Return [x, y] of the center of cell containing provided text 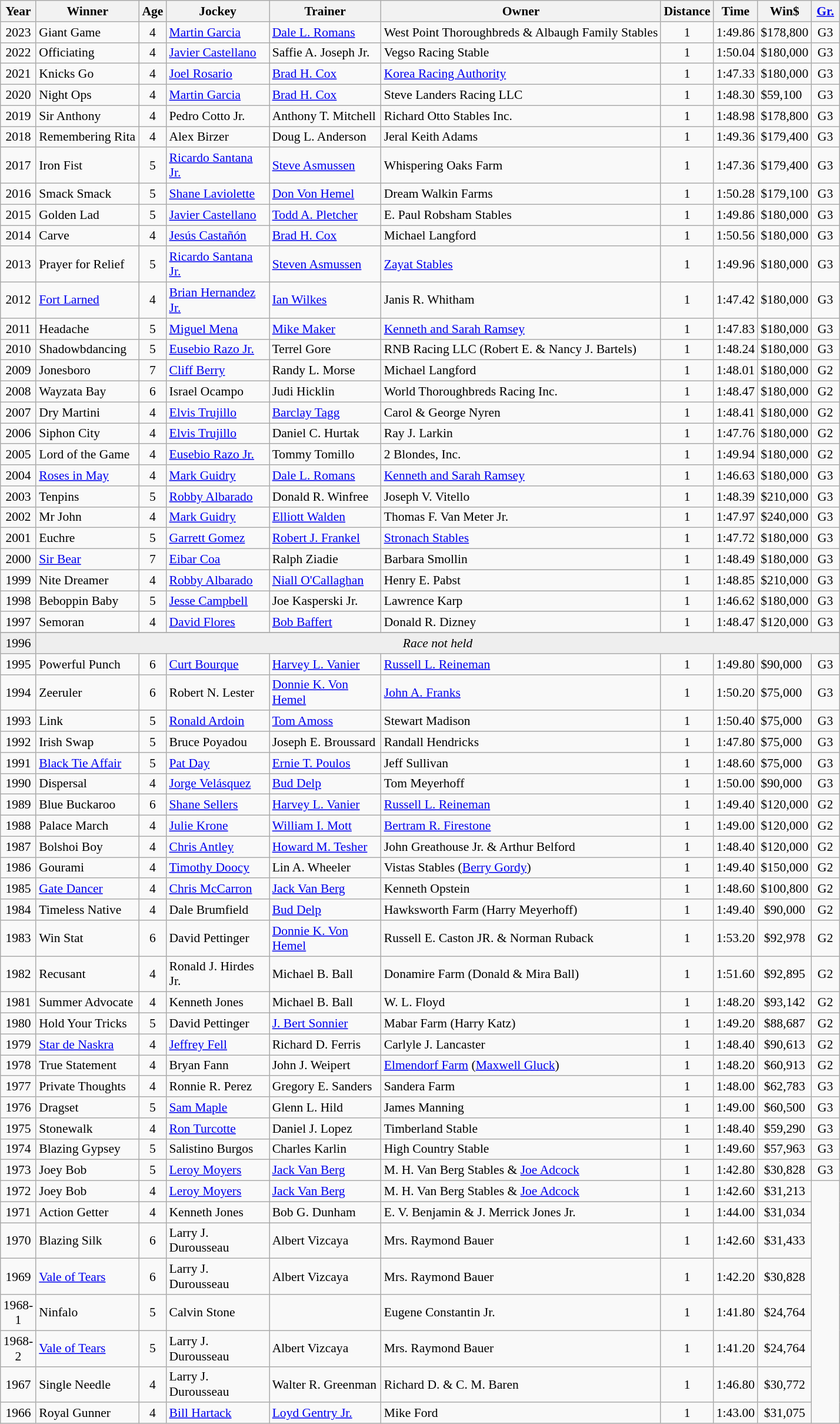
1968-2 [18, 1349]
William I. Mott [325, 826]
$179,100 [785, 194]
1974 [18, 1149]
Sir Bear [87, 560]
Henry E. Pabst [521, 580]
Win$ [785, 11]
1:46.80 [735, 1384]
John A. Franks [521, 692]
2022 [18, 53]
$92,978 [785, 938]
David Flores [218, 623]
Carlyle J. Lancaster [521, 1044]
Ninfalo [87, 1312]
$92,895 [785, 974]
Donald R. Winfree [325, 497]
2001 [18, 538]
Gr. [825, 11]
Steve Asmussen [325, 166]
2010 [18, 350]
1:48.01 [735, 371]
Summer Advocate [87, 1003]
Private Thoughts [87, 1087]
1968-1 [18, 1312]
Garrett Gomez [218, 538]
$100,800 [785, 889]
High Country Stable [521, 1149]
Pat Day [218, 763]
2002 [18, 517]
Sam Maple [218, 1107]
Bob G. Dunham [325, 1212]
1984 [18, 910]
2023 [18, 32]
1993 [18, 721]
1:47.72 [735, 538]
1:49.60 [735, 1149]
Hold Your Tricks [87, 1024]
1990 [18, 784]
Stewart Madison [521, 721]
1986 [18, 868]
1969 [18, 1277]
Giant Game [87, 32]
Donamire Farm (Donald & Mira Ball) [521, 974]
Sir Anthony [87, 116]
Sandera Farm [521, 1087]
Ronnie R. Perez [218, 1087]
1:43.00 [735, 1413]
2006 [18, 434]
1995 [18, 664]
2020 [18, 95]
Randy L. Morse [325, 371]
John Greathouse Jr. & Arthur Belford [521, 847]
Judi Hicklin [325, 392]
Prayer for Relief [87, 265]
Dream Walkin Farms [521, 194]
1:46.62 [735, 601]
Jesús Castañón [218, 236]
Jeffrey Fell [218, 1044]
Time [735, 11]
2013 [18, 265]
Mr John [87, 517]
Owner [521, 11]
Timberland Stable [521, 1129]
Elliott Walden [325, 517]
Janis R. Whitham [521, 300]
Tom Meyerhoff [521, 784]
Stonewalk [87, 1129]
1982 [18, 974]
Whispering Oaks Farm [521, 166]
Tommy Tomillo [325, 455]
Bolshoi Boy [87, 847]
2007 [18, 412]
Richard Otto Stables Inc. [521, 116]
1978 [18, 1066]
Steve Landers Racing LLC [521, 95]
$57,963 [785, 1149]
Thomas F. Van Meter Jr. [521, 517]
Jesse Campbell [218, 601]
1997 [18, 623]
Saffie A. Joseph Jr. [325, 53]
2014 [18, 236]
E. Paul Robsham Stables [521, 215]
Joel Rosario [218, 74]
Jonesboro [87, 371]
Bruce Poyadou [218, 742]
Barbara Smollin [521, 560]
1:50.56 [735, 236]
2004 [18, 475]
1976 [18, 1107]
Korea Racing Authority [521, 74]
1:50.20 [735, 692]
Calvin Stone [218, 1312]
1999 [18, 580]
1994 [18, 692]
Daniel J. Lopez [325, 1129]
1:48.85 [735, 580]
Race not held [438, 643]
1:48.98 [735, 116]
1:47.33 [735, 74]
$30,772 [785, 1384]
1:48.24 [735, 350]
Joseph V. Vitello [521, 497]
1:51.60 [735, 974]
Lawrence Karp [521, 601]
Curt Bourque [218, 664]
1967 [18, 1384]
Bryan Fann [218, 1066]
Fort Larned [87, 300]
1970 [18, 1240]
Shadowbdancing [87, 350]
Jorge Velásquez [218, 784]
Headache [87, 329]
Night Ops [87, 95]
Vistas Stables (Berry Gordy) [521, 868]
$150,000 [785, 868]
Steven Asmussen [325, 265]
2000 [18, 560]
1972 [18, 1192]
Richard D. & C. M. Baren [521, 1384]
1:48.39 [735, 497]
Winner [87, 11]
2005 [18, 455]
1:41.20 [735, 1349]
Bob Baffert [325, 623]
1:49.36 [735, 137]
Remembering Rita [87, 137]
1:49.96 [735, 265]
$31,433 [785, 1240]
Dispersal [87, 784]
1985 [18, 889]
1:47.83 [735, 329]
1998 [18, 601]
Chris McCarron [218, 889]
Ralph Ziadie [325, 560]
Israel Ocampo [218, 392]
Ron Turcotte [218, 1129]
Ronald J. Hirdes Jr. [218, 974]
Stronach Stables [521, 538]
Mike Ford [521, 1413]
Brian Hernandez Jr. [218, 300]
Star de Naskra [87, 1044]
Blue Buckaroo [87, 805]
Doug L. Anderson [325, 137]
Powerful Punch [87, 664]
Single Needle [87, 1384]
Julie Krone [218, 826]
1975 [18, 1129]
Carve [87, 236]
1983 [18, 938]
1:47.80 [735, 742]
Action Getter [87, 1212]
Tenpins [87, 497]
$31,034 [785, 1212]
Year [18, 11]
2003 [18, 497]
Officiating [87, 53]
Shane Laviolette [218, 194]
$59,290 [785, 1129]
Joseph E. Broussard [325, 742]
Niall O'Callaghan [325, 580]
Dragset [87, 1107]
Ray J. Larkin [521, 434]
1988 [18, 826]
1:47.97 [735, 517]
$88,687 [785, 1024]
Bertram R. Firestone [521, 826]
Walter R. Greenman [325, 1384]
1979 [18, 1044]
1:50.28 [735, 194]
Siphon City [87, 434]
Dale Brumfield [218, 910]
Tom Amoss [325, 721]
Roses in May [87, 475]
Vegso Racing Stable [521, 53]
Eugene Constantin Jr. [521, 1312]
1:42.20 [735, 1277]
2012 [18, 300]
Anthony T. Mitchell [325, 116]
Jeff Sullivan [521, 763]
Age [152, 11]
2017 [18, 166]
E. V. Benjamin & J. Merrick Jones Jr. [521, 1212]
World Thoroughbreds Racing Inc. [521, 392]
1:49.20 [735, 1024]
Cliff Berry [218, 371]
Loyd Gentry Jr. [325, 1413]
Palace March [87, 826]
James Manning [521, 1107]
Russell E. Caston JR. & Norman Ruback [521, 938]
Gate Dancer [87, 889]
Recusant [87, 974]
1:46.63 [735, 475]
2019 [18, 116]
Eibar Coa [218, 560]
Daniel C. Hurtak [325, 434]
Glenn L. Hild [325, 1107]
Bill Hartack [218, 1413]
Randall Hendricks [521, 742]
Jeral Keith Adams [521, 137]
1992 [18, 742]
RNB Racing LLC (Robert E. & Nancy J. Bartels) [521, 350]
1971 [18, 1212]
2 Blondes, Inc. [521, 455]
Zayat Stables [521, 265]
Ernie T. Poulos [325, 763]
Blazing Silk [87, 1240]
Black Tie Affair [87, 763]
$31,075 [785, 1413]
1:50.00 [735, 784]
1991 [18, 763]
Trainer [325, 11]
Shane Sellers [218, 805]
Mike Maker [325, 329]
$62,783 [785, 1087]
W. L. Floyd [521, 1003]
Beboppin Baby [87, 601]
1:47.36 [735, 166]
Joe Kasperski Jr. [325, 601]
1989 [18, 805]
$240,000 [785, 517]
Wayzata Bay [87, 392]
Richard D. Ferris [325, 1044]
$93,142 [785, 1003]
$60,500 [785, 1107]
Miguel Mena [218, 329]
$60,913 [785, 1066]
$31,213 [785, 1192]
Chris Antley [218, 847]
Lin A. Wheeler [325, 868]
1980 [18, 1024]
Kenneth Opstein [521, 889]
Salistino Burgos [218, 1149]
Blazing Gypsey [87, 1149]
1:44.00 [735, 1212]
Lord of the Game [87, 455]
Mabar Farm (Harry Katz) [521, 1024]
Smack Smack [87, 194]
Zeeruler [87, 692]
Todd A. Pletcher [325, 215]
2015 [18, 215]
2021 [18, 74]
1:49.80 [735, 664]
1:42.80 [735, 1170]
1:48.00 [735, 1087]
1:50.40 [735, 721]
1:49.94 [735, 455]
1996 [18, 643]
2009 [18, 371]
Terrel Gore [325, 350]
1966 [18, 1413]
Pedro Cotto Jr. [218, 116]
2016 [18, 194]
2011 [18, 329]
Ian Wilkes [325, 300]
Barclay Tagg [325, 412]
Timothy Doocy [218, 868]
Ronald Ardoin [218, 721]
1:50.04 [735, 53]
Charles Karlin [325, 1149]
Semoran [87, 623]
Alex Birzer [218, 137]
1:48.41 [735, 412]
Jockey [218, 11]
1977 [18, 1087]
2008 [18, 392]
Gourami [87, 868]
Robert N. Lester [218, 692]
Robert J. Frankel [325, 538]
Howard M. Tesher [325, 847]
John J. Weipert [325, 1066]
Euchre [87, 538]
Gregory E. Sanders [325, 1087]
Knicks Go [87, 74]
True Statement [87, 1066]
Elmendorf Farm (Maxwell Gluck) [521, 1066]
Carol & George Nyren [521, 412]
1:48.49 [735, 560]
Hawksworth Farm (Harry Meyerhoff) [521, 910]
Link [87, 721]
West Point Thoroughbreds & Albaugh Family Stables [521, 32]
J. Bert Sonnier [325, 1024]
Nite Dreamer [87, 580]
Golden Lad [87, 215]
1:53.20 [735, 938]
Irish Swap [87, 742]
Distance [687, 11]
Iron Fist [87, 166]
Don Von Hemel [325, 194]
2018 [18, 137]
$90,613 [785, 1044]
1:48.30 [735, 95]
1973 [18, 1170]
$59,100 [785, 95]
1:47.42 [735, 300]
Donald R. Dizney [521, 623]
1:41.80 [735, 1312]
1981 [18, 1003]
Royal Gunner [87, 1413]
1:47.76 [735, 434]
Win Stat [87, 938]
1987 [18, 847]
Timeless Native [87, 910]
Dry Martini [87, 412]
